Identify which cell holds the provided text, then report its [X, Y] central coordinate. 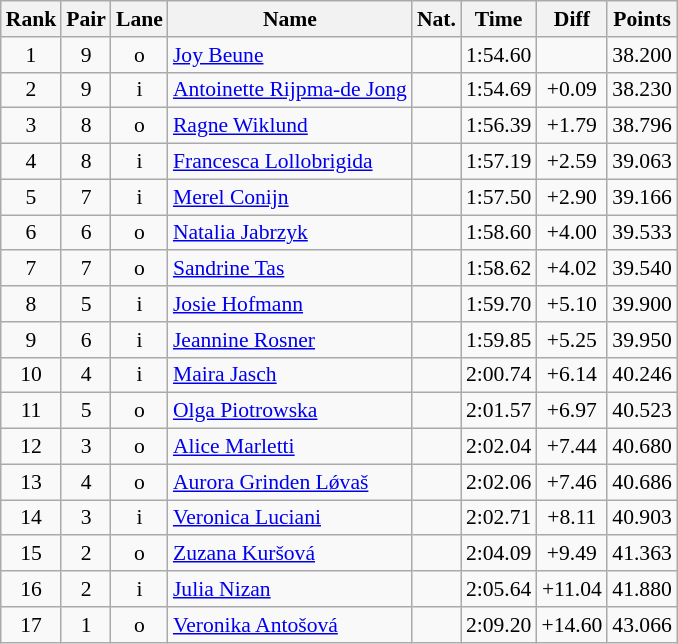
Time [498, 19]
Nat. [436, 19]
Alice Marletti [290, 447]
Rank [32, 19]
Merel Conijn [290, 197]
43.066 [642, 625]
+5.25 [572, 340]
41.363 [642, 554]
39.540 [642, 269]
+4.00 [572, 233]
11 [32, 411]
+2.90 [572, 197]
14 [32, 518]
Aurora Grinden Lǿvaš [290, 482]
39.533 [642, 233]
39.950 [642, 340]
1:58.60 [498, 233]
2:02.71 [498, 518]
+1.79 [572, 126]
13 [32, 482]
+9.49 [572, 554]
2:02.06 [498, 482]
Josie Hofmann [290, 304]
17 [32, 625]
+11.04 [572, 589]
38.230 [642, 90]
2:01.57 [498, 411]
Natalia Jabrzyk [290, 233]
+14.60 [572, 625]
2:02.04 [498, 447]
1:54.60 [498, 55]
40.246 [642, 375]
Julia Nizan [290, 589]
Pair [86, 19]
Francesca Lollobrigida [290, 162]
+5.10 [572, 304]
1:59.85 [498, 340]
1:54.69 [498, 90]
+6.14 [572, 375]
2:04.09 [498, 554]
2:09.20 [498, 625]
39.166 [642, 197]
39.900 [642, 304]
+4.02 [572, 269]
38.796 [642, 126]
Joy Beune [290, 55]
Lane [140, 19]
1:56.39 [498, 126]
38.200 [642, 55]
+7.44 [572, 447]
2:05.64 [498, 589]
Olga Piotrowska [290, 411]
15 [32, 554]
Sandrine Tas [290, 269]
12 [32, 447]
+2.59 [572, 162]
Veronica Luciani [290, 518]
1:59.70 [498, 304]
Points [642, 19]
10 [32, 375]
41.880 [642, 589]
40.903 [642, 518]
Ragne Wiklund [290, 126]
+8.11 [572, 518]
Veronika Antošová [290, 625]
40.680 [642, 447]
40.686 [642, 482]
1:58.62 [498, 269]
Antoinette Rijpma-de Jong [290, 90]
1:57.19 [498, 162]
Maira Jasch [290, 375]
40.523 [642, 411]
+0.09 [572, 90]
Name [290, 19]
+7.46 [572, 482]
Diff [572, 19]
Zuzana Kuršová [290, 554]
39.063 [642, 162]
2:00.74 [498, 375]
+6.97 [572, 411]
16 [32, 589]
Jeannine Rosner [290, 340]
1:57.50 [498, 197]
